Scan for the cell matching the given text and deliver its [x, y] coordinate at center. 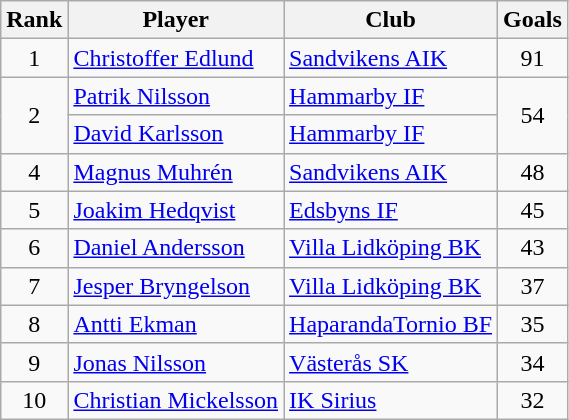
IK Sirius [391, 400]
Rank [34, 20]
Goals [533, 20]
43 [533, 248]
35 [533, 324]
7 [34, 286]
32 [533, 400]
45 [533, 210]
Patrik Nilsson [176, 96]
37 [533, 286]
9 [34, 362]
48 [533, 172]
34 [533, 362]
Club [391, 20]
Daniel Andersson [176, 248]
4 [34, 172]
Joakim Hedqvist [176, 210]
6 [34, 248]
Edsbyns IF [391, 210]
8 [34, 324]
54 [533, 115]
HaparandaTornio BF [391, 324]
91 [533, 58]
Jonas Nilsson [176, 362]
Christoffer Edlund [176, 58]
2 [34, 115]
Player [176, 20]
Västerås SK [391, 362]
David Karlsson [176, 134]
1 [34, 58]
Christian Mickelsson [176, 400]
10 [34, 400]
5 [34, 210]
Antti Ekman [176, 324]
Jesper Bryngelson [176, 286]
Magnus Muhrén [176, 172]
